For the text-containing cell, return its midpoint in (X, Y) coordinate format. 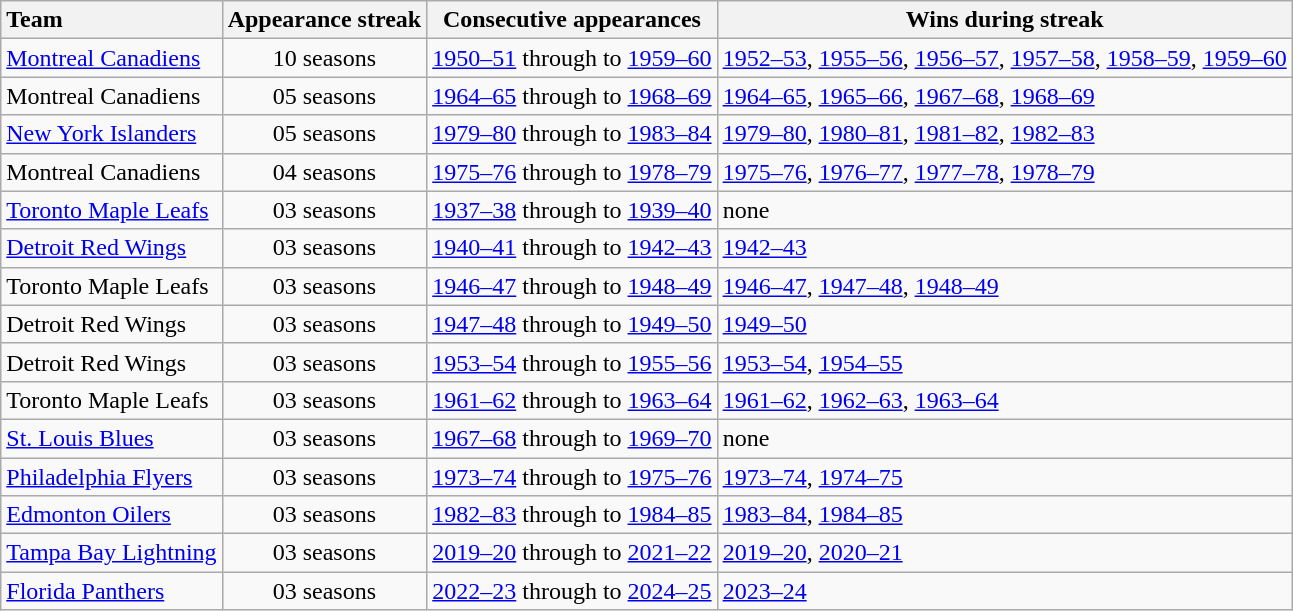
1952–53, 1955–56, 1956–57, 1957–58, 1958–59, 1959–60 (1004, 58)
1949–50 (1004, 324)
Team (112, 20)
1979–80 through to 1983–84 (572, 134)
1964–65 through to 1968–69 (572, 96)
New York Islanders (112, 134)
2019–20 through to 2021–22 (572, 553)
1975–76 through to 1978–79 (572, 172)
Philadelphia Flyers (112, 477)
Tampa Bay Lightning (112, 553)
2023–24 (1004, 591)
St. Louis Blues (112, 438)
1975–76, 1976–77, 1977–78, 1978–79 (1004, 172)
04 seasons (324, 172)
1946–47 through to 1948–49 (572, 286)
1950–51 through to 1959–60 (572, 58)
1953–54, 1954–55 (1004, 362)
1967–68 through to 1969–70 (572, 438)
1983–84, 1984–85 (1004, 515)
1979–80, 1980–81, 1981–82, 1982–83 (1004, 134)
1961–62 through to 1963–64 (572, 400)
1953–54 through to 1955–56 (572, 362)
1973–74, 1974–75 (1004, 477)
10 seasons (324, 58)
Edmonton Oilers (112, 515)
Wins during streak (1004, 20)
2022–23 through to 2024–25 (572, 591)
1942–43 (1004, 248)
1964–65, 1965–66, 1967–68, 1968–69 (1004, 96)
Florida Panthers (112, 591)
Consecutive appearances (572, 20)
1961–62, 1962–63, 1963–64 (1004, 400)
1946–47, 1947–48, 1948–49 (1004, 286)
1982–83 through to 1984–85 (572, 515)
1937–38 through to 1939–40 (572, 210)
1947–48 through to 1949–50 (572, 324)
1973–74 through to 1975–76 (572, 477)
Appearance streak (324, 20)
1940–41 through to 1942–43 (572, 248)
2019–20, 2020–21 (1004, 553)
